For the text-containing cell, return its midpoint in (x, y) coordinate format. 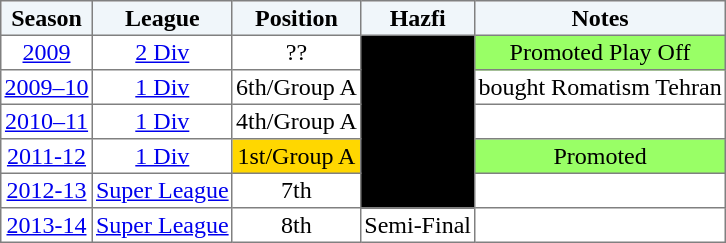
2009–10 (47, 87)
2013-14 (47, 225)
?? (296, 52)
Hazfi (418, 18)
League (162, 18)
2011-12 (47, 156)
Position (296, 18)
7th (296, 190)
1st/Group A (296, 156)
2 Div (162, 52)
Notes (600, 18)
Promoted (600, 156)
Season (47, 18)
8th (296, 225)
2012-13 (47, 190)
Promoted Play Off (600, 52)
4th/Group A (296, 121)
2009 (47, 52)
6th/Group A (296, 87)
Semi-Final (418, 225)
bought Romatism Tehran (600, 87)
2010–11 (47, 121)
